For the text-containing cell, return its midpoint in [X, Y] coordinate format. 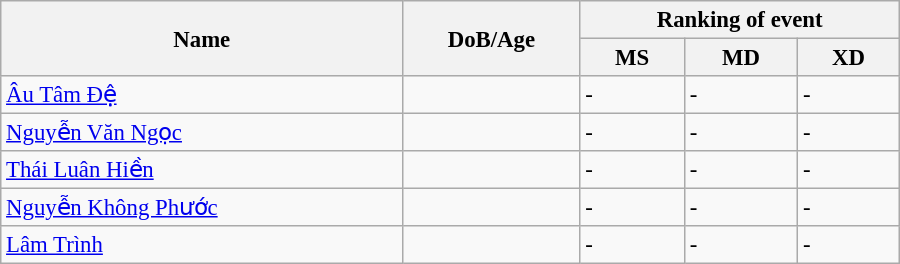
Thái Luân Hiền [202, 170]
MD [740, 58]
MS [632, 58]
Nguyễn Văn Ngọc [202, 133]
Âu Tâm Đệ [202, 95]
Name [202, 38]
Ranking of event [740, 20]
Lâm Trình [202, 245]
XD [849, 58]
DoB/Age [492, 38]
Nguyễn Không Phước [202, 208]
